Return (X, Y) of the center of cell containing provided text 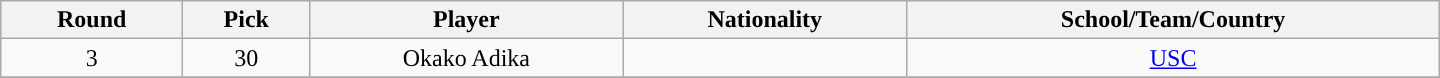
Player (466, 20)
Pick (246, 20)
30 (246, 58)
Okako Adika (466, 58)
School/Team/Country (1173, 20)
Nationality (765, 20)
3 (92, 58)
Round (92, 20)
USC (1173, 58)
